Pinpoint the cell where the given text exists, returning its (x, y) midpoint coordinate. 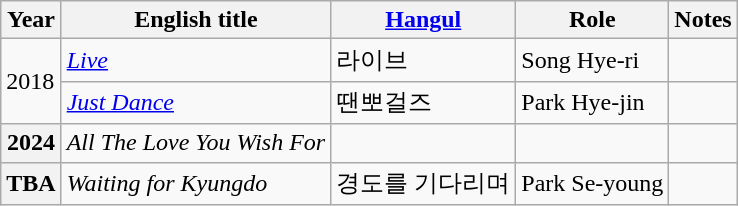
Park Se-young (592, 184)
Just Dance (196, 102)
Song Hye-ri (592, 60)
라이브 (424, 60)
Waiting for Kyungdo (196, 184)
땐뽀걸즈 (424, 102)
Park Hye-jin (592, 102)
2024 (31, 143)
Notes (703, 20)
Year (31, 20)
Live (196, 60)
English title (196, 20)
Hangul (424, 20)
All The Love You Wish For (196, 143)
2018 (31, 82)
Role (592, 20)
TBA (31, 184)
경도를 기다리며 (424, 184)
